Return the [x, y] coordinate for the center point of the cell that contains the specified text.  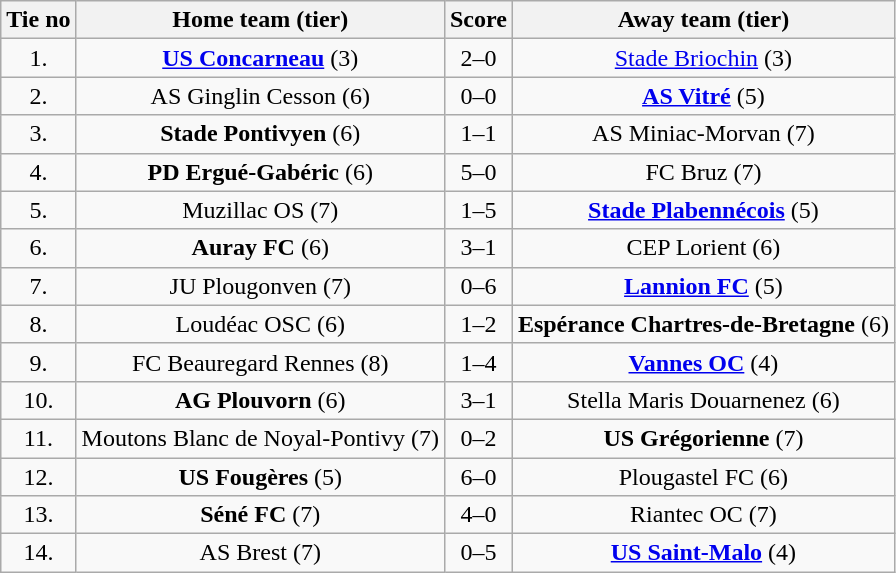
Espérance Chartres-de-Bretagne (6) [703, 324]
AS Ginglin Cesson (6) [260, 96]
11. [38, 438]
FC Beauregard Rennes (8) [260, 362]
JU Plougonven (7) [260, 286]
3. [38, 134]
Muzillac OS (7) [260, 210]
Séné FC (7) [260, 515]
Stade Pontivyen (6) [260, 134]
5–0 [478, 172]
FC Bruz (7) [703, 172]
0–0 [478, 96]
CEP Lorient (6) [703, 248]
Stade Plabennécois (5) [703, 210]
Loudéac OSC (6) [260, 324]
1. [38, 58]
1–1 [478, 134]
13. [38, 515]
12. [38, 477]
US Concarneau (3) [260, 58]
AS Brest (7) [260, 553]
2. [38, 96]
1–4 [478, 362]
6. [38, 248]
0–5 [478, 553]
Plougastel FC (6) [703, 477]
Riantec OC (7) [703, 515]
10. [38, 400]
14. [38, 553]
US Fougères (5) [260, 477]
1–5 [478, 210]
Vannes OC (4) [703, 362]
5. [38, 210]
Stade Briochin (3) [703, 58]
PD Ergué-Gabéric (6) [260, 172]
9. [38, 362]
Auray FC (6) [260, 248]
6–0 [478, 477]
2–0 [478, 58]
US Grégorienne (7) [703, 438]
Score [478, 20]
4–0 [478, 515]
AG Plouvorn (6) [260, 400]
0–6 [478, 286]
1–2 [478, 324]
Stella Maris Douarnenez (6) [703, 400]
US Saint-Malo (4) [703, 553]
Away team (tier) [703, 20]
7. [38, 286]
4. [38, 172]
0–2 [478, 438]
Tie no [38, 20]
Home team (tier) [260, 20]
AS Vitré (5) [703, 96]
Lannion FC (5) [703, 286]
AS Miniac-Morvan (7) [703, 134]
Moutons Blanc de Noyal-Pontivy (7) [260, 438]
8. [38, 324]
